Return the [x, y] coordinate for the center point of the cell that contains the specified text.  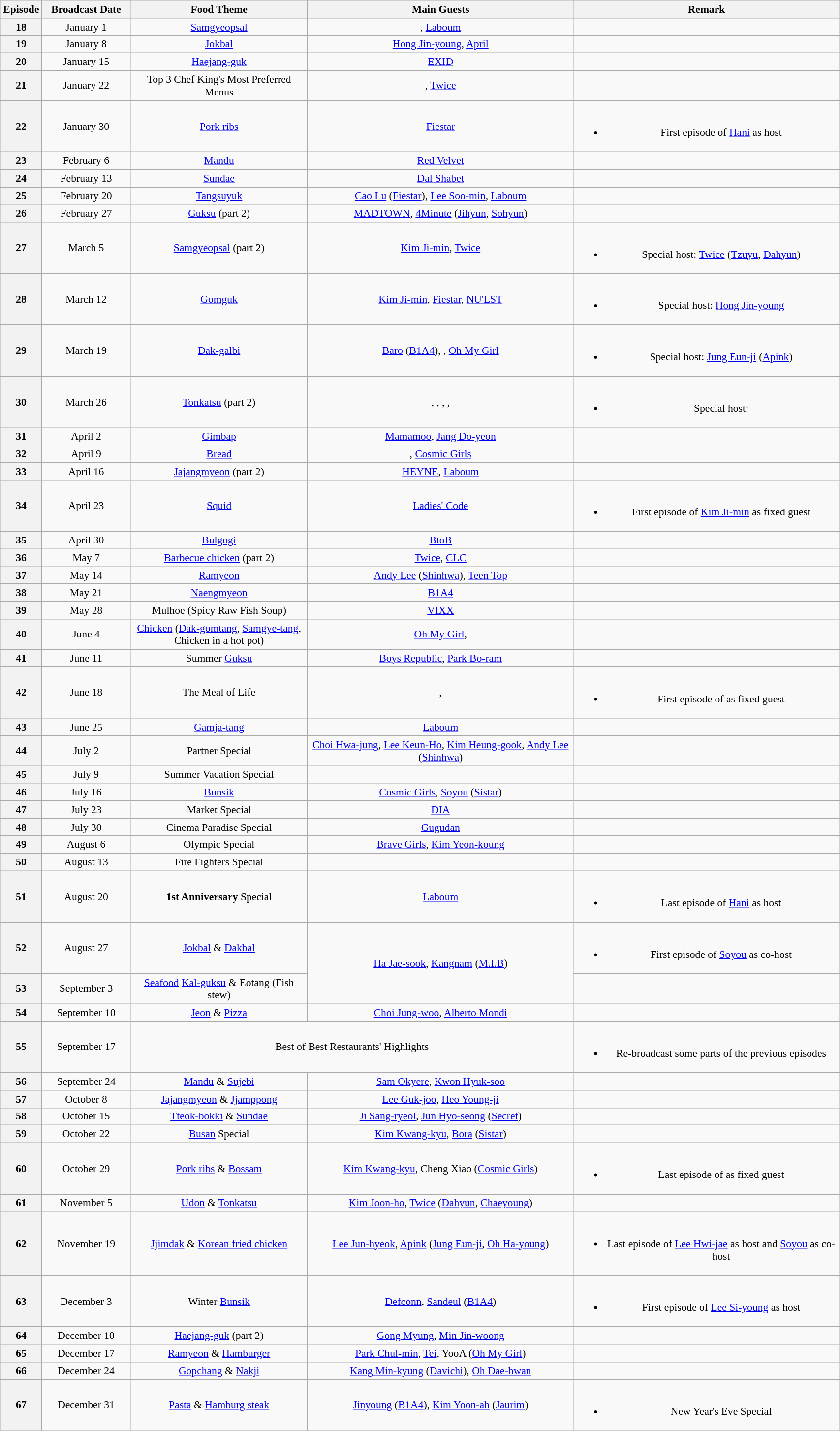
Choi Jung-woo, Alberto Mondi [440, 1013]
August 6 [86, 845]
March 19 [86, 350]
Naengmyeon [219, 593]
September 24 [86, 1081]
Cao Lu (Fiestar), Lee Soo-min, Laboum [440, 196]
Hong Jin-young, April [440, 44]
Pork ribs & Bossam [219, 1169]
New Year's Eve Special [706, 1405]
December 24 [86, 1371]
B1A4 [440, 593]
27 [21, 248]
Main Guests [440, 9]
48 [21, 827]
51 [21, 897]
Udon & Tonkatsu [219, 1203]
April 30 [86, 541]
42 [21, 693]
April 9 [86, 454]
Tteok-bokki & Sundae [219, 1116]
Brave Girls, Kim Yeon-koung [440, 845]
Samgyeopsal [219, 27]
EXID [440, 62]
, Twice [440, 86]
Gomguk [219, 299]
19 [21, 44]
Squid [219, 506]
December 3 [86, 1301]
39 [21, 610]
Ha Jae-sook, Kangnam (M.I.B) [440, 963]
29 [21, 350]
HEYNE, Laboum [440, 472]
Lee Jun-hyeok, Apink (Jung Eun-ji, Oh Ha-young) [440, 1244]
Mamamoo, Jang Do-yeon [440, 437]
Jokbal & Dakbal [219, 948]
May 14 [86, 575]
Cosmic Girls, Soyou (Sistar) [440, 792]
21 [21, 86]
1st Anniversary Special [219, 897]
August 13 [86, 862]
First episode of Hani as host [706, 127]
Last episode of Hani as host [706, 897]
Pork ribs [219, 127]
Pasta & Hamburg steak [219, 1405]
28 [21, 299]
April 2 [86, 437]
The Meal of Life [219, 693]
February 6 [86, 161]
30 [21, 402]
Twice, CLC [440, 558]
March 5 [86, 248]
Kim Kwang-kyu, Bora (Sistar) [440, 1134]
38 [21, 593]
August 20 [86, 897]
First episode of as fixed guest [706, 693]
March 12 [86, 299]
64 [21, 1336]
First episode of Lee Si-young as host [706, 1301]
43 [21, 727]
Special host: [706, 402]
37 [21, 575]
Top 3 Chef King's Most Preferred Menus [219, 86]
Ramyeon & Hamburger [219, 1353]
Special host: Twice (Tzuyu, Dahyun) [706, 248]
Special host: Jung Eun-ji (Apink) [706, 350]
, Laboum [440, 27]
June 11 [86, 658]
53 [21, 988]
September 3 [86, 988]
Ladies' Code [440, 506]
Gamja-tang [219, 727]
September 10 [86, 1013]
Mandu & Sujebi [219, 1081]
Bread [219, 454]
Mandu [219, 161]
63 [21, 1301]
June 25 [86, 727]
, [440, 693]
June 18 [86, 693]
January 1 [86, 27]
Kang Min-kyung (Davichi), Oh Dae-hwan [440, 1371]
Olympic Special [219, 845]
66 [21, 1371]
Jajangmyeon & Jjamppong [219, 1099]
57 [21, 1099]
23 [21, 161]
December 10 [86, 1336]
, Cosmic Girls [440, 454]
February 20 [86, 196]
December 17 [86, 1353]
Chicken (Dak-gomtang, Samgye-tang, Chicken in a hot pot) [219, 634]
DIA [440, 810]
Kim Joon-ho, Twice (Dahyun, Chaeyoung) [440, 1203]
Partner Special [219, 751]
Jjimdak & Korean fried chicken [219, 1244]
Food Theme [219, 9]
Haejang-guk [219, 62]
Episode [21, 9]
February 13 [86, 179]
Ji Sang-ryeol, Jun Hyo-seong (Secret) [440, 1116]
52 [21, 948]
Baro (B1A4), , Oh My Girl [440, 350]
56 [21, 1081]
22 [21, 127]
July 2 [86, 751]
July 16 [86, 792]
April 23 [86, 506]
33 [21, 472]
June 4 [86, 634]
October 15 [86, 1116]
Dal Shabet [440, 179]
31 [21, 437]
Barbecue chicken (part 2) [219, 558]
44 [21, 751]
35 [21, 541]
Red Velvet [440, 161]
May 28 [86, 610]
October 29 [86, 1169]
July 30 [86, 827]
January 15 [86, 62]
January 22 [86, 86]
Best of Best Restaurants' Highlights [352, 1047]
July 23 [86, 810]
Tangsuyuk [219, 196]
40 [21, 634]
First episode of Soyou as co-host [706, 948]
Samgyeopsal (part 2) [219, 248]
Haejang-guk (part 2) [219, 1336]
Jajangmyeon (part 2) [219, 472]
October 22 [86, 1134]
34 [21, 506]
61 [21, 1203]
46 [21, 792]
Oh My Girl, [440, 634]
January 8 [86, 44]
April 16 [86, 472]
Bulgogi [219, 541]
25 [21, 196]
Cinema Paradise Special [219, 827]
Dak-galbi [219, 350]
58 [21, 1116]
Park Chul-min, Tei, YooA (Oh My Girl) [440, 1353]
Last episode of as fixed guest [706, 1169]
54 [21, 1013]
45 [21, 775]
May 7 [86, 558]
49 [21, 845]
VIXX [440, 610]
50 [21, 862]
March 26 [86, 402]
Last episode of Lee Hwi-jae as host and Soyou as co-host [706, 1244]
36 [21, 558]
Busan Special [219, 1134]
Boys Republic, Park Bo-ram [440, 658]
May 21 [86, 593]
32 [21, 454]
60 [21, 1169]
Kim Ji-min, Fiestar, NU'EST [440, 299]
26 [21, 214]
January 30 [86, 127]
Remark [706, 9]
24 [21, 179]
Re-broadcast some parts of the previous episodes [706, 1047]
Seafood Kal-guksu & Eotang (Fish stew) [219, 988]
November 5 [86, 1203]
Lee Guk-joo, Heo Young-ji [440, 1099]
47 [21, 810]
Special host: Hong Jin-young [706, 299]
Gugudan [440, 827]
November 19 [86, 1244]
Gong Myung, Min Jin-woong [440, 1336]
Summer Guksu [219, 658]
Kim Ji-min, Twice [440, 248]
Fiestar [440, 127]
20 [21, 62]
July 9 [86, 775]
Choi Hwa-jung, Lee Keun-Ho, Kim Heung-gook, Andy Lee (Shinhwa) [440, 751]
67 [21, 1405]
October 8 [86, 1099]
18 [21, 27]
MADTOWN, 4Minute (Jihyun, Sohyun) [440, 214]
Guksu (part 2) [219, 214]
65 [21, 1353]
Jinyoung (B1A4), Kim Yoon-ah (Jaurim) [440, 1405]
December 31 [86, 1405]
55 [21, 1047]
Fire Fighters Special [219, 862]
Market Special [219, 810]
Defconn, Sandeul (B1A4) [440, 1301]
Jeon & Pizza [219, 1013]
41 [21, 658]
Gimbap [219, 437]
Summer Vacation Special [219, 775]
Tonkatsu (part 2) [219, 402]
Ramyeon [219, 575]
62 [21, 1244]
August 27 [86, 948]
September 17 [86, 1047]
Kim Kwang-kyu, Cheng Xiao (Cosmic Girls) [440, 1169]
, , , , [440, 402]
Broadcast Date [86, 9]
Jokbal [219, 44]
Sam Okyere, Kwon Hyuk-soo [440, 1081]
Gopchang & Nakji [219, 1371]
First episode of Kim Ji-min as fixed guest [706, 506]
BtoB [440, 541]
Andy Lee (Shinhwa), Teen Top [440, 575]
Winter Bunsik [219, 1301]
59 [21, 1134]
February 27 [86, 214]
Sundae [219, 179]
Mulhoe (Spicy Raw Fish Soup) [219, 610]
Bunsik [219, 792]
